Pinpoint the cell where the given text exists, returning its [X, Y] midpoint coordinate. 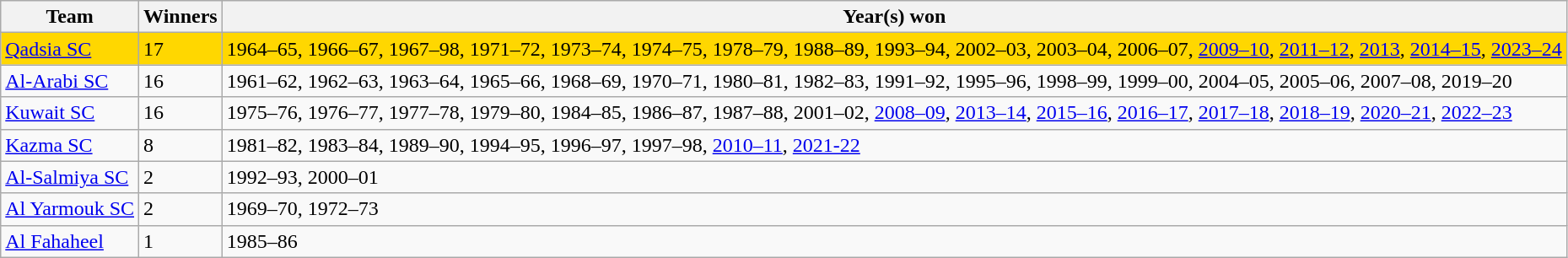
1969–70, 1972–73 [894, 209]
Winners [181, 17]
Team [70, 17]
Al Yarmouk SC [70, 209]
Al-Arabi SC [70, 81]
1 [181, 241]
Al-Salmiya SC [70, 177]
1985–86 [894, 241]
1964–65, 1966–67, 1967–98, 1971–72, 1973–74, 1974–75, 1978–79, 1988–89, 1993–94, 2002–03, 2003–04, 2006–07, 2009–10, 2011–12, 2013, 2014–15, 2023–24 [894, 49]
Al Fahaheel [70, 241]
8 [181, 145]
1981–82, 1983–84, 1989–90, 1994–95, 1996–97, 1997–98, 2010–11, 2021-22 [894, 145]
1961–62, 1962–63, 1963–64, 1965–66, 1968–69, 1970–71, 1980–81, 1982–83, 1991–92, 1995–96, 1998–99, 1999–00, 2004–05, 2005–06, 2007–08, 2019–20 [894, 81]
1975–76, 1976–77, 1977–78, 1979–80, 1984–85, 1986–87, 1987–88, 2001–02, 2008–09, 2013–14, 2015–16, 2016–17, 2017–18, 2018–19, 2020–21, 2022–23 [894, 113]
17 [181, 49]
Qadsia SC [70, 49]
Kuwait SC [70, 113]
1992–93, 2000–01 [894, 177]
Year(s) won [894, 17]
Kazma SC [70, 145]
